Determine the [x, y] coordinate at the center of the cell enclosing the given text.  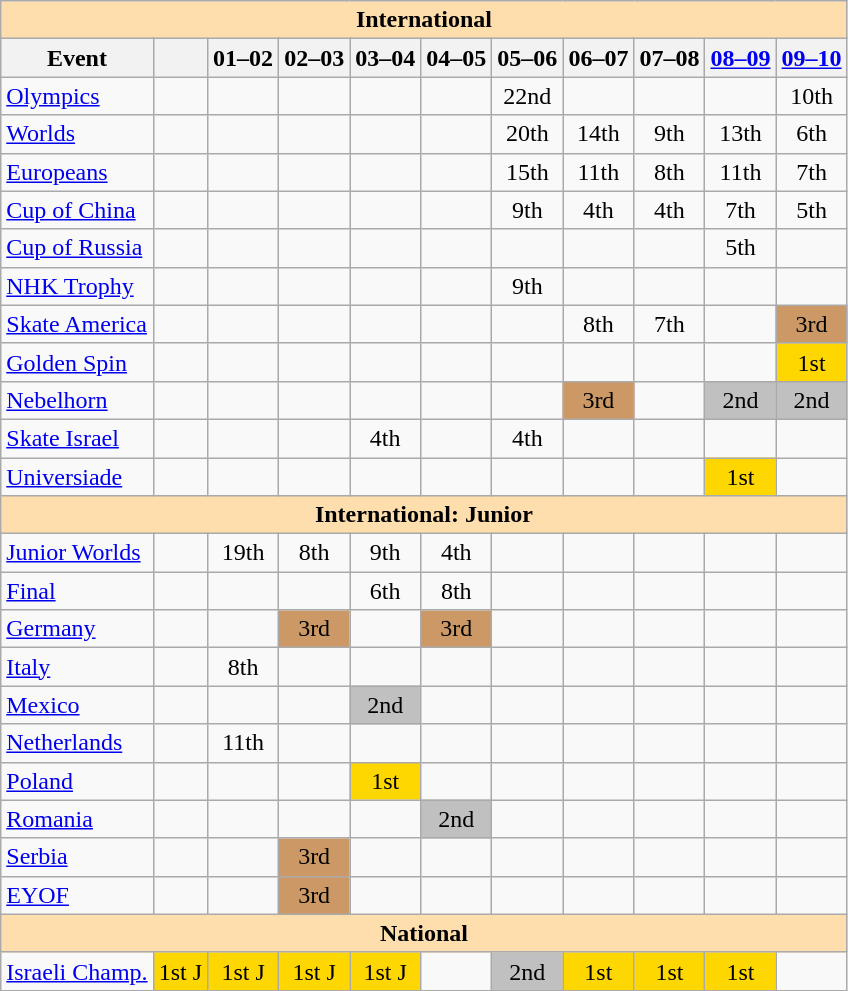
Olympics [77, 96]
Worlds [77, 134]
15th [528, 172]
01–02 [244, 58]
Serbia [77, 857]
Junior Worlds [77, 553]
Event [77, 58]
20th [528, 134]
07–08 [670, 58]
13th [740, 134]
10th [812, 96]
Nebelhorn [77, 400]
Poland [77, 781]
02–03 [314, 58]
Italy [77, 667]
06–07 [598, 58]
04–05 [456, 58]
08–09 [740, 58]
14th [598, 134]
19th [244, 553]
NHK Trophy [77, 286]
Israeli Champ. [77, 971]
Germany [77, 629]
Skate Israel [77, 438]
22nd [528, 96]
EYOF [77, 895]
Universiade [77, 477]
Skate America [77, 324]
International: Junior [424, 515]
Mexico [77, 705]
Netherlands [77, 743]
Europeans [77, 172]
03–04 [386, 58]
Golden Spin [77, 362]
National [424, 933]
Romania [77, 819]
09–10 [812, 58]
05–06 [528, 58]
Cup of China [77, 210]
International [424, 20]
Final [77, 591]
Cup of Russia [77, 248]
